Determine the (X, Y) coordinate at the center of the cell enclosing the given text.  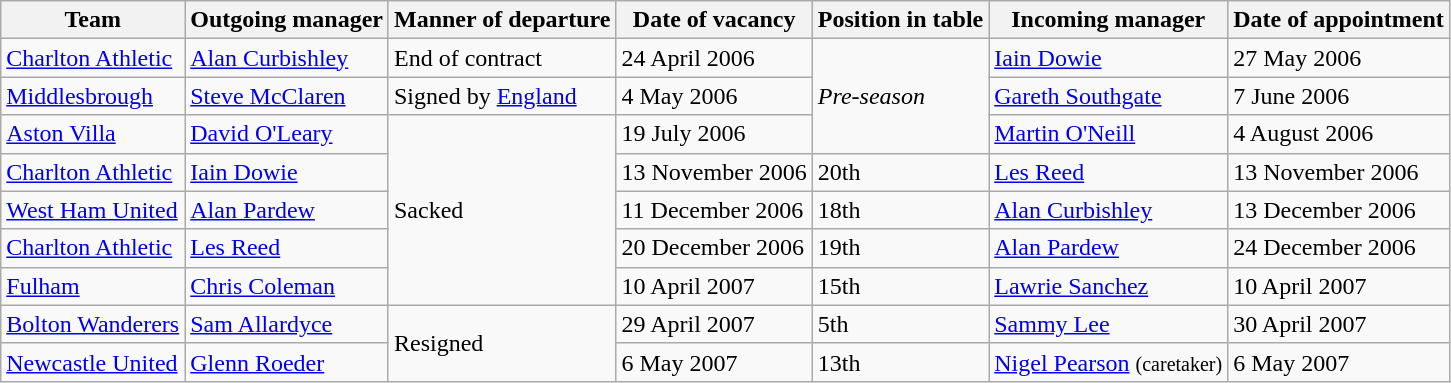
Steve McClaren (287, 96)
20th (900, 172)
27 May 2006 (1339, 58)
End of contract (502, 58)
Lawrie Sanchez (1108, 286)
20 December 2006 (714, 248)
19th (900, 248)
Team (93, 20)
Manner of departure (502, 20)
Resigned (502, 343)
West Ham United (93, 210)
Sacked (502, 210)
Fulham (93, 286)
13th (900, 362)
4 August 2006 (1339, 134)
19 July 2006 (714, 134)
Gareth Southgate (1108, 96)
Middlesbrough (93, 96)
15th (900, 286)
29 April 2007 (714, 324)
Outgoing manager (287, 20)
13 December 2006 (1339, 210)
Signed by England (502, 96)
11 December 2006 (714, 210)
Sammy Lee (1108, 324)
Position in table (900, 20)
Martin O'Neill (1108, 134)
Glenn Roeder (287, 362)
30 April 2007 (1339, 324)
5th (900, 324)
7 June 2006 (1339, 96)
Sam Allardyce (287, 324)
4 May 2006 (714, 96)
David O'Leary (287, 134)
24 April 2006 (714, 58)
24 December 2006 (1339, 248)
Date of vacancy (714, 20)
Pre-season (900, 96)
Aston Villa (93, 134)
Chris Coleman (287, 286)
Incoming manager (1108, 20)
Newcastle United (93, 362)
Nigel Pearson (caretaker) (1108, 362)
18th (900, 210)
Date of appointment (1339, 20)
Bolton Wanderers (93, 324)
